Capture the cell that displays the provided text and extract its (X, Y) central coordinate. 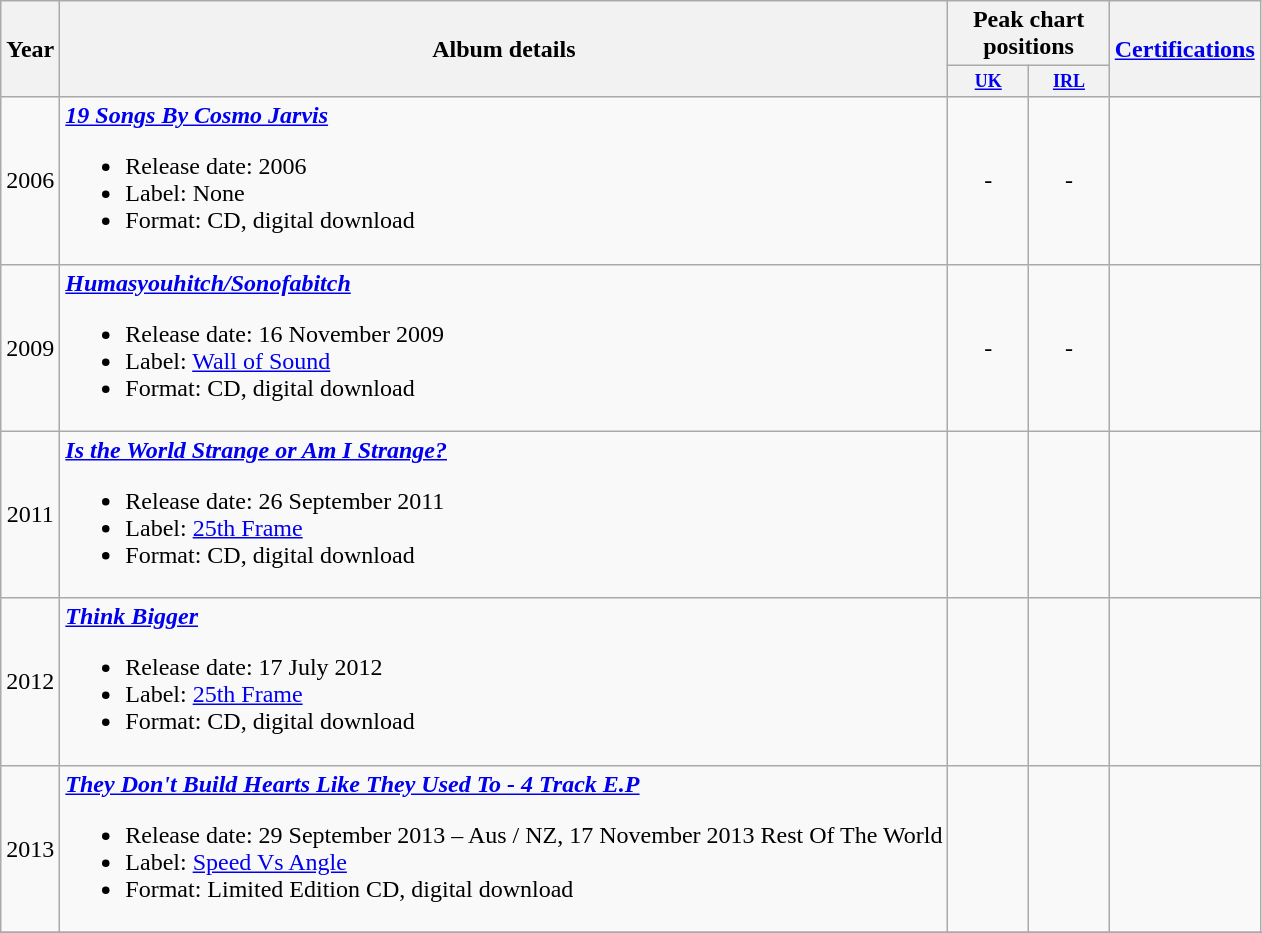
19 Songs By Cosmo JarvisRelease date: 2006Label: NoneFormat: CD, digital download (504, 180)
UK (988, 82)
Album details (504, 49)
Certifications (1184, 49)
2013 (30, 848)
2011 (30, 514)
Think BiggerRelease date: 17 July 2012Label: 25th FrameFormat: CD, digital download (504, 682)
Peak chart positions (1028, 34)
Year (30, 49)
2012 (30, 682)
Is the World Strange or Am I Strange?Release date: 26 September 2011Label: 25th FrameFormat: CD, digital download (504, 514)
2006 (30, 180)
IRL (1070, 82)
Humasyouhitch/SonofabitchRelease date: 16 November 2009Label: Wall of SoundFormat: CD, digital download (504, 348)
2009 (30, 348)
